Search for the cell housing the specified text and yield its [X, Y] center coordinate. 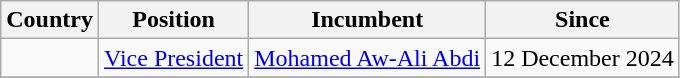
12 December 2024 [583, 58]
Vice President [173, 58]
Position [173, 20]
Mohamed Aw-Ali Abdi [368, 58]
Incumbent [368, 20]
Since [583, 20]
Country [50, 20]
